Extract the [x, y] coordinate from the center of the cell holding the provided text.  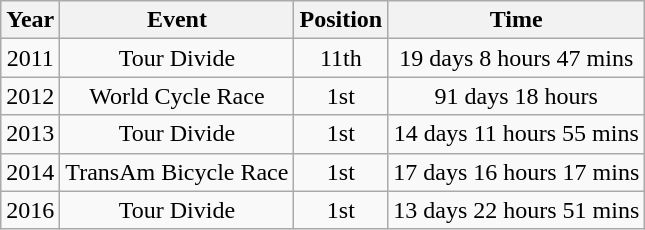
14 days 11 hours 55 mins [516, 134]
TransAm Bicycle Race [177, 172]
17 days 16 hours 17 mins [516, 172]
11th [341, 58]
World Cycle Race [177, 96]
Year [30, 20]
2012 [30, 96]
Position [341, 20]
2011 [30, 58]
Event [177, 20]
2014 [30, 172]
2013 [30, 134]
91 days 18 hours [516, 96]
2016 [30, 210]
Time [516, 20]
19 days 8 hours 47 mins [516, 58]
13 days 22 hours 51 mins [516, 210]
